Capture the cell that displays the provided text and extract its [x, y] central coordinate. 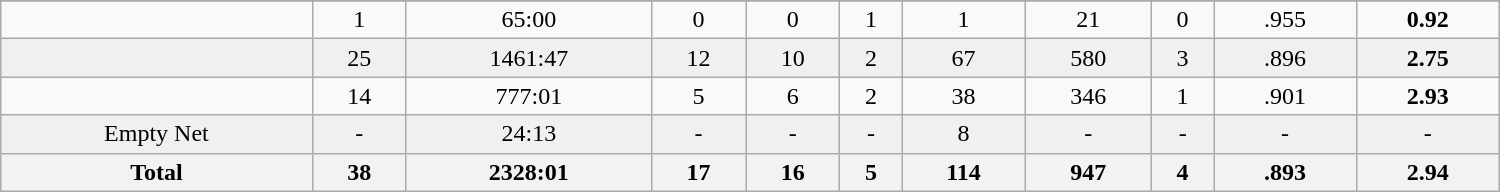
6 [793, 96]
1461:47 [528, 58]
0.92 [1428, 20]
25 [359, 58]
65:00 [528, 20]
24:13 [528, 134]
580 [1088, 58]
.955 [1286, 20]
17 [698, 172]
Empty Net [156, 134]
777:01 [528, 96]
.901 [1286, 96]
2328:01 [528, 172]
67 [964, 58]
8 [964, 134]
2.93 [1428, 96]
.893 [1286, 172]
21 [1088, 20]
Total [156, 172]
2.94 [1428, 172]
4 [1183, 172]
.896 [1286, 58]
3 [1183, 58]
947 [1088, 172]
16 [793, 172]
14 [359, 96]
2.75 [1428, 58]
12 [698, 58]
114 [964, 172]
10 [793, 58]
346 [1088, 96]
